For the text-containing cell, return its midpoint in (X, Y) coordinate format. 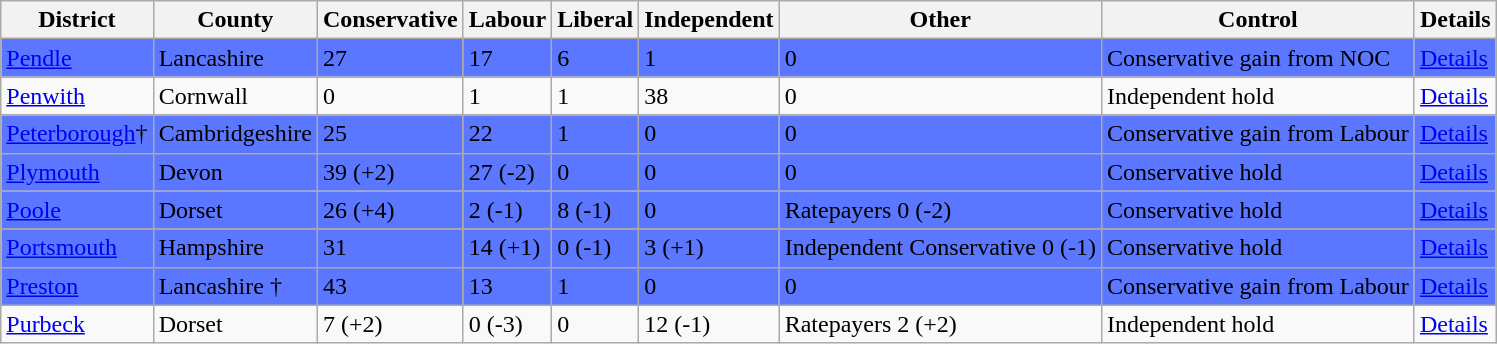
31 (390, 248)
Cambridgeshire (235, 134)
County (235, 20)
Labour (507, 20)
0 (-3) (507, 324)
0 (-1) (596, 248)
3 (+1) (709, 248)
Liberal (596, 20)
Lancashire † (235, 286)
Conservative (390, 20)
Control (1258, 20)
Devon (235, 172)
12 (-1) (709, 324)
District (77, 20)
26 (+4) (390, 210)
Lancashire (235, 58)
25 (390, 134)
Pendle (77, 58)
Peterborough† (77, 134)
14 (+1) (507, 248)
43 (390, 286)
Independent (709, 20)
Ratepayers 0 (-2) (940, 210)
Conservative gain from NOC (1258, 58)
6 (596, 58)
Ratepayers 2 (+2) (940, 324)
Cornwall (235, 96)
Hampshire (235, 248)
13 (507, 286)
2 (-1) (507, 210)
7 (+2) (390, 324)
Penwith (77, 96)
Independent Conservative 0 (-1) (940, 248)
Poole (77, 210)
38 (709, 96)
17 (507, 58)
27 (-2) (507, 172)
Purbeck (77, 324)
27 (390, 58)
Plymouth (77, 172)
8 (-1) (596, 210)
Preston (77, 286)
Portsmouth (77, 248)
22 (507, 134)
Other (940, 20)
39 (+2) (390, 172)
